Pinpoint the cell where the given text exists, returning its [X, Y] midpoint coordinate. 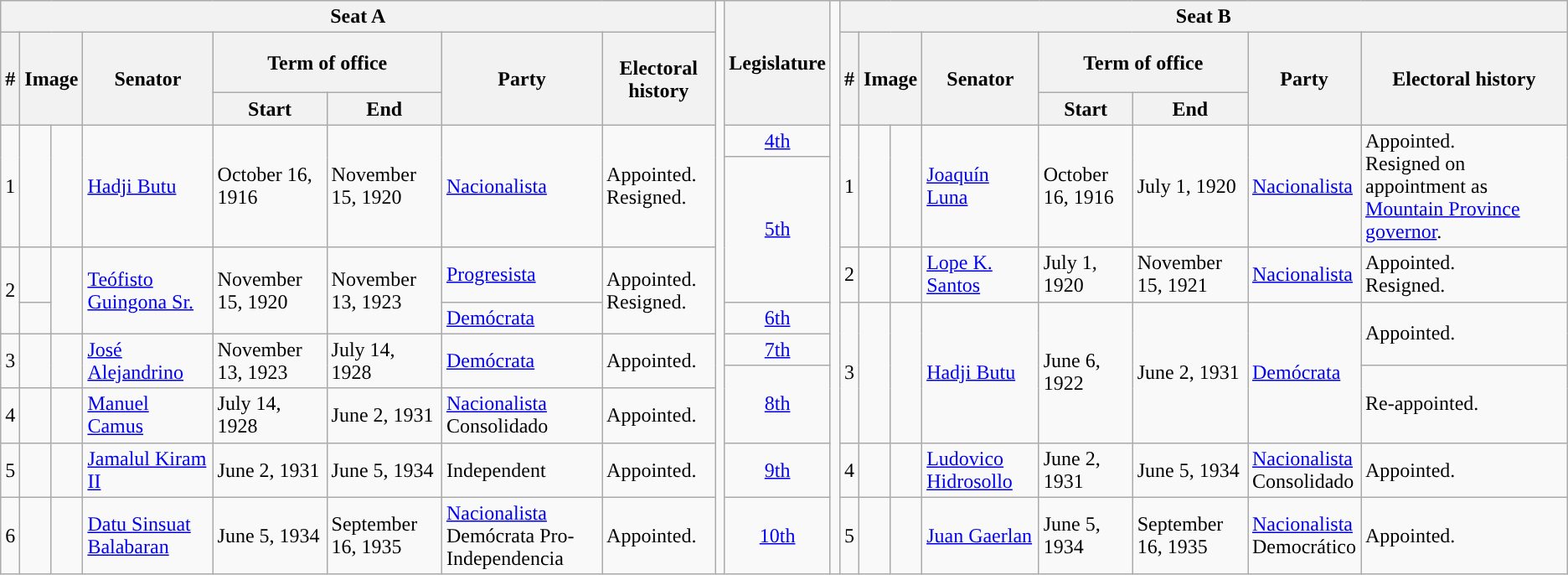
Teófisto Guingona Sr. [147, 290]
Lope K. Santos [981, 275]
Joaquín Luna [981, 186]
8th [777, 404]
5th [777, 230]
6th [777, 318]
Manuel Camus [147, 416]
6 [10, 536]
Jamalul Kiram II [147, 469]
Juan Gaerlan [981, 536]
9th [777, 469]
4th [777, 141]
Datu Sinsuat Balabaran [147, 536]
Seat B [1203, 17]
November 15, 1921 [1189, 275]
7th [777, 350]
Ludovico Hidrosollo [981, 469]
Independent [521, 469]
NacionalistaDemocrático [1305, 536]
Re-appointed. [1464, 404]
Progresista [521, 275]
Legislature [777, 63]
Appointed.Resigned on appointment as Mountain Province governor. [1464, 186]
José Alejandrino [147, 360]
Seat A [358, 17]
June 6, 1922 [1086, 372]
10th [777, 536]
NacionalistaDemócrata Pro-Independencia [521, 536]
